Search for the cell housing the specified text and yield its (x, y) center coordinate. 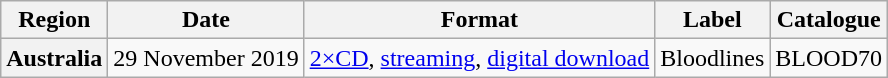
Region (54, 20)
Catalogue (829, 20)
Label (712, 20)
2×CD, streaming, digital download (480, 58)
BLOOD70 (829, 58)
Australia (54, 58)
Bloodlines (712, 58)
29 November 2019 (206, 58)
Date (206, 20)
Format (480, 20)
